Find where the given text appears and provide that cell's center as [X, Y] coordinate. 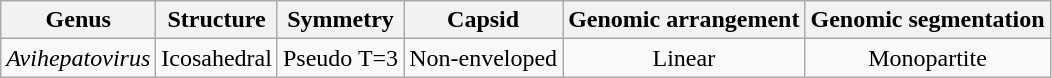
Non-enveloped [484, 58]
Linear [684, 58]
Avihepatovirus [78, 58]
Icosahedral [217, 58]
Capsid [484, 20]
Symmetry [340, 20]
Structure [217, 20]
Pseudo T=3 [340, 58]
Monopartite [928, 58]
Genus [78, 20]
Genomic segmentation [928, 20]
Genomic arrangement [684, 20]
